Scan for the cell matching the given text and deliver its (X, Y) coordinate at center. 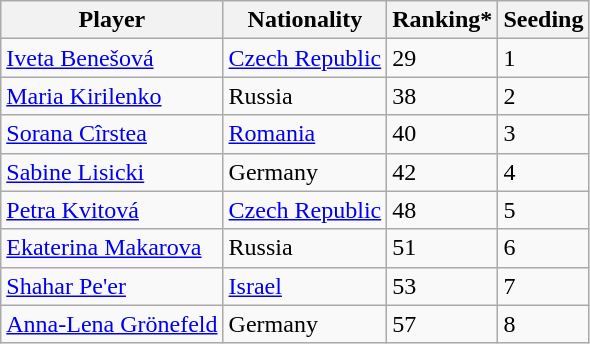
Anna-Lena Grönefeld (112, 324)
38 (442, 96)
40 (442, 134)
Seeding (544, 20)
Sabine Lisicki (112, 172)
Ranking* (442, 20)
Maria Kirilenko (112, 96)
29 (442, 58)
Israel (305, 286)
57 (442, 324)
3 (544, 134)
2 (544, 96)
51 (442, 248)
1 (544, 58)
4 (544, 172)
42 (442, 172)
Shahar Pe'er (112, 286)
48 (442, 210)
8 (544, 324)
53 (442, 286)
Iveta Benešová (112, 58)
5 (544, 210)
Ekaterina Makarova (112, 248)
Nationality (305, 20)
7 (544, 286)
Player (112, 20)
Petra Kvitová (112, 210)
Romania (305, 134)
Sorana Cîrstea (112, 134)
6 (544, 248)
